Identify which cell holds the provided text, then report its [x, y] central coordinate. 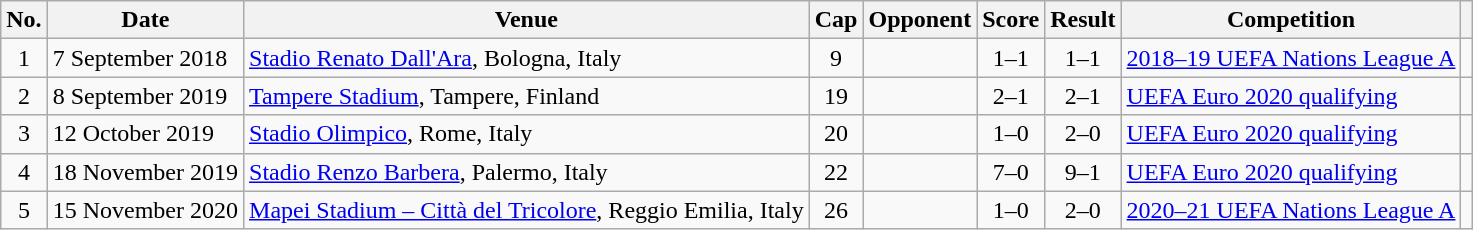
15 November 2020 [145, 210]
22 [836, 172]
Stadio Renato Dall'Ara, Bologna, Italy [527, 58]
9–1 [1083, 172]
9 [836, 58]
12 October 2019 [145, 134]
2 [24, 96]
Mapei Stadium – Città del Tricolore, Reggio Emilia, Italy [527, 210]
Opponent [920, 20]
Venue [527, 20]
7 September 2018 [145, 58]
Cap [836, 20]
No. [24, 20]
Stadio Olimpico, Rome, Italy [527, 134]
4 [24, 172]
7–0 [1011, 172]
2018–19 UEFA Nations League A [1291, 58]
Result [1083, 20]
8 September 2019 [145, 96]
5 [24, 210]
Score [1011, 20]
26 [836, 210]
20 [836, 134]
2020–21 UEFA Nations League A [1291, 210]
Tampere Stadium, Tampere, Finland [527, 96]
18 November 2019 [145, 172]
1 [24, 58]
Competition [1291, 20]
19 [836, 96]
Stadio Renzo Barbera, Palermo, Italy [527, 172]
3 [24, 134]
Date [145, 20]
